Extract the [x, y] coordinate from the center of the cell holding the provided text.  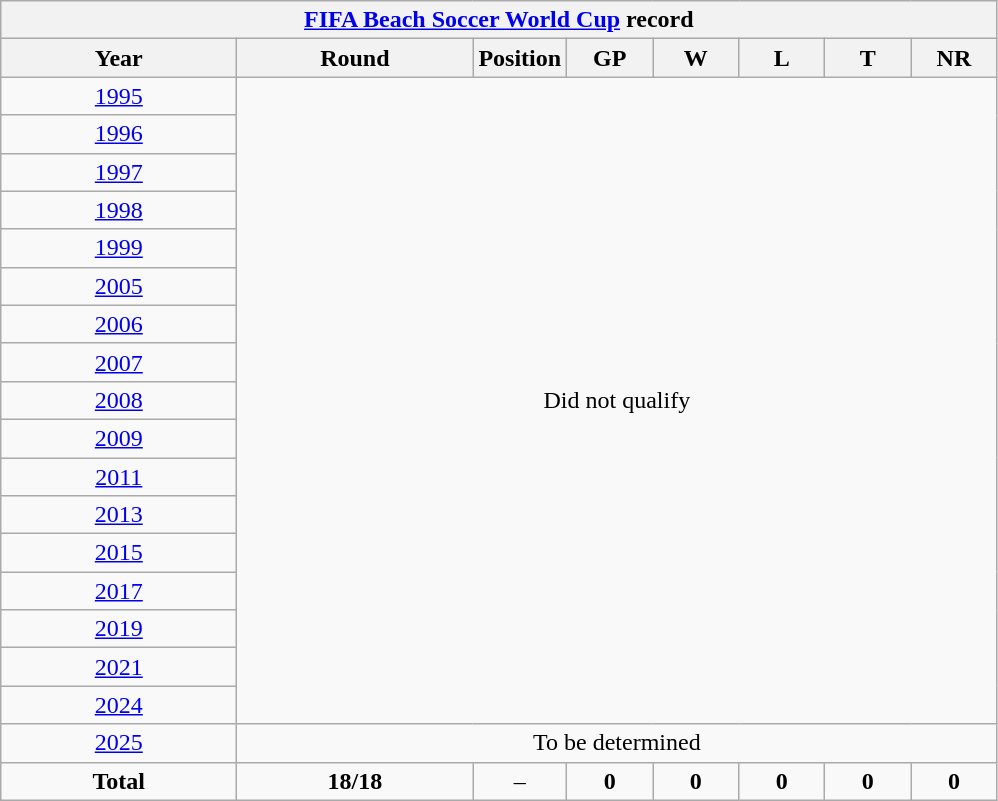
Position [520, 58]
T [868, 58]
Year [119, 58]
2019 [119, 629]
1997 [119, 172]
Round [355, 58]
2005 [119, 286]
NR [954, 58]
To be determined [617, 743]
1995 [119, 96]
18/18 [355, 781]
2011 [119, 477]
Total [119, 781]
L [782, 58]
2009 [119, 438]
Did not qualify [617, 400]
2007 [119, 362]
2006 [119, 324]
2017 [119, 591]
2015 [119, 553]
2013 [119, 515]
2025 [119, 743]
GP [610, 58]
FIFA Beach Soccer World Cup record [499, 20]
2024 [119, 705]
1996 [119, 134]
1999 [119, 248]
– [520, 781]
1998 [119, 210]
W [696, 58]
2008 [119, 400]
2021 [119, 667]
